Search for the cell housing the specified text and yield its (X, Y) center coordinate. 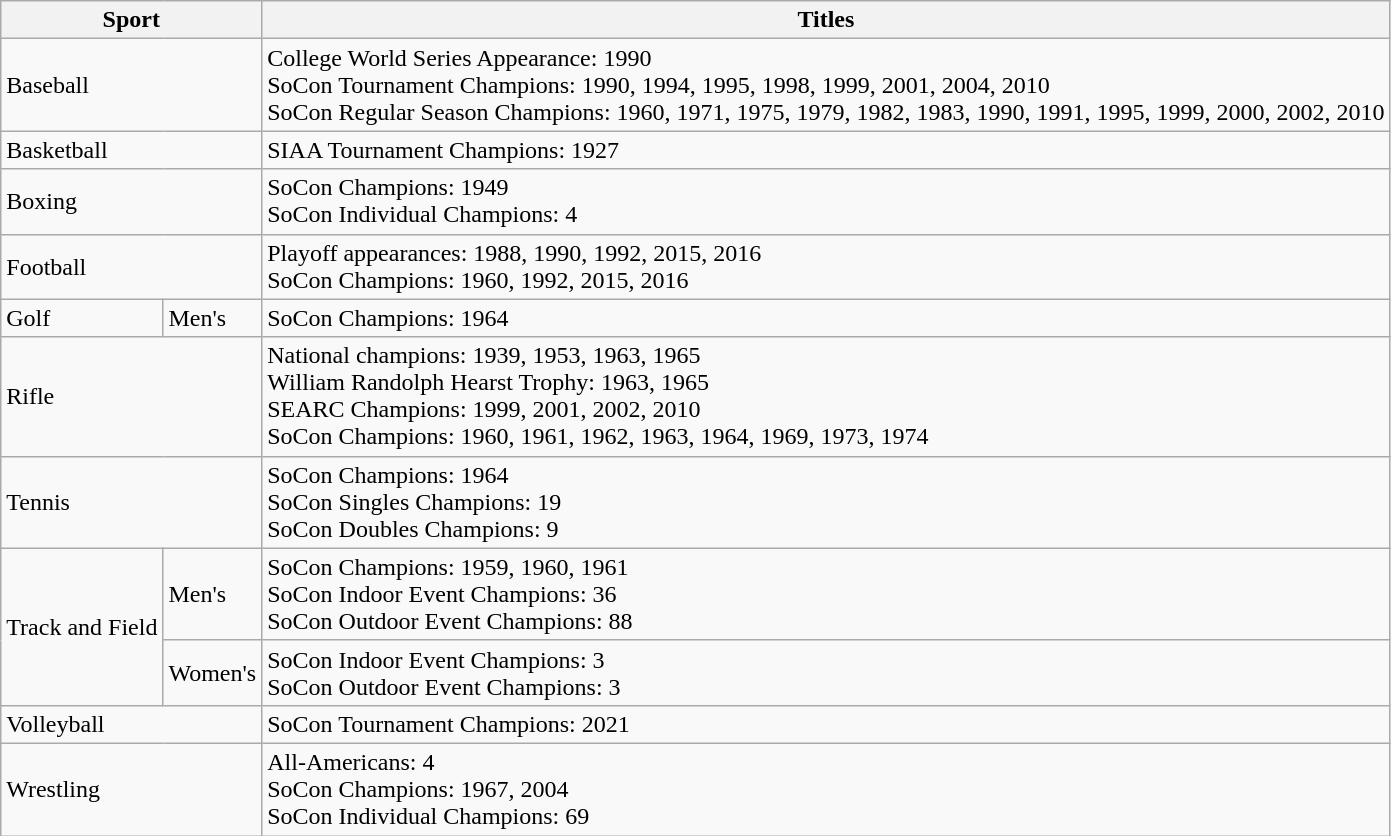
SoCon Tournament Champions: 2021 (826, 724)
SoCon Champions: 1959, 1960, 1961SoCon Indoor Event Champions: 36SoCon Outdoor Event Champions: 88 (826, 594)
Women's (212, 672)
Boxing (132, 202)
Titles (826, 20)
SIAA Tournament Champions: 1927 (826, 150)
All-Americans: 4SoCon Champions: 1967, 2004SoCon Individual Champions: 69 (826, 789)
SoCon Indoor Event Champions: 3SoCon Outdoor Event Champions: 3 (826, 672)
Wrestling (132, 789)
Golf (82, 318)
SoCon Champions: 1949SoCon Individual Champions: 4 (826, 202)
Basketball (132, 150)
Baseball (132, 85)
Track and Field (82, 626)
Playoff appearances: 1988, 1990, 1992, 2015, 2016SoCon Champions: 1960, 1992, 2015, 2016 (826, 266)
Volleyball (132, 724)
SoCon Champions: 1964 (826, 318)
Football (132, 266)
Tennis (132, 502)
SoCon Champions: 1964SoCon Singles Champions: 19SoCon Doubles Champions: 9 (826, 502)
Sport (132, 20)
Rifle (132, 396)
